Scan for the cell matching the given text and deliver its [x, y] coordinate at center. 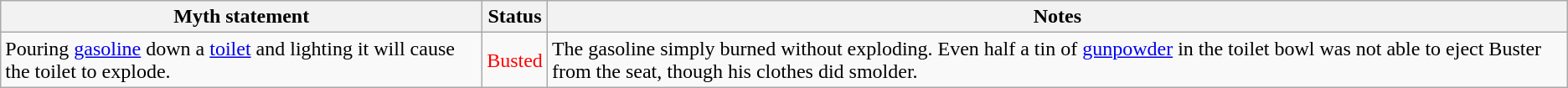
Pouring gasoline down a toilet and lighting it will cause the toilet to explode. [241, 60]
Myth statement [241, 17]
Busted [515, 60]
Status [515, 17]
Notes [1057, 17]
